Detect which cell encompasses the target text, then output its (X, Y) center coordinate. 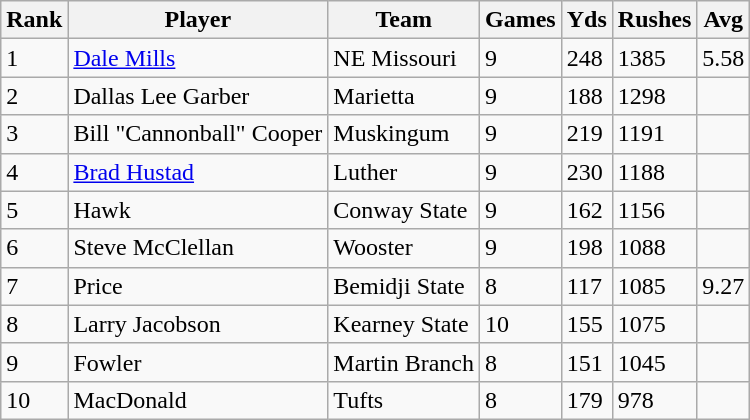
4 (34, 172)
Team (404, 20)
Dale Mills (198, 58)
Rushes (654, 20)
NE Missouri (404, 58)
1045 (654, 362)
Tufts (404, 400)
MacDonald (198, 400)
117 (586, 286)
Muskingum (404, 134)
Fowler (198, 362)
Kearney State (404, 324)
Marietta (404, 96)
Steve McClellan (198, 248)
3 (34, 134)
219 (586, 134)
1 (34, 58)
6 (34, 248)
Bill "Cannonball" Cooper (198, 134)
1075 (654, 324)
1085 (654, 286)
Luther (404, 172)
5.58 (724, 58)
978 (654, 400)
1156 (654, 210)
Avg (724, 20)
Player (198, 20)
188 (586, 96)
Wooster (404, 248)
2 (34, 96)
248 (586, 58)
198 (586, 248)
Larry Jacobson (198, 324)
Dallas Lee Garber (198, 96)
1191 (654, 134)
162 (586, 210)
155 (586, 324)
Yds (586, 20)
9.27 (724, 286)
230 (586, 172)
1088 (654, 248)
Martin Branch (404, 362)
Price (198, 286)
1385 (654, 58)
5 (34, 210)
Hawk (198, 210)
1188 (654, 172)
151 (586, 362)
Brad Hustad (198, 172)
7 (34, 286)
Rank (34, 20)
179 (586, 400)
Bemidji State (404, 286)
Games (521, 20)
1298 (654, 96)
Conway State (404, 210)
